From the cell containing the given text, extract its center point as [x, y] coordinate. 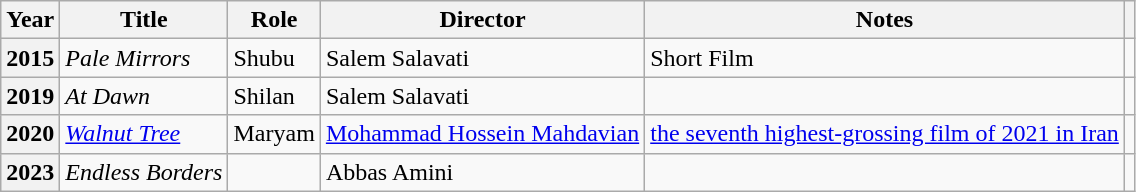
Role [274, 20]
Walnut Tree [144, 134]
Endless Borders [144, 172]
2019 [30, 96]
At Dawn [144, 96]
2015 [30, 58]
Short Film [885, 58]
Abbas Amini [482, 172]
Year [30, 20]
Shilan [274, 96]
2023 [30, 172]
Shubu [274, 58]
Director [482, 20]
Mohammad Hossein Mahdavian [482, 134]
the seventh highest-grossing film of 2021 in Iran [885, 134]
Maryam [274, 134]
Notes [885, 20]
2020 [30, 134]
Title [144, 20]
Pale Mirrors [144, 58]
